Capture the cell that displays the provided text and extract its [x, y] central coordinate. 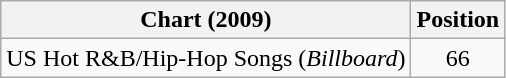
66 [458, 58]
Chart (2009) [206, 20]
Position [458, 20]
US Hot R&B/Hip-Hop Songs (Billboard) [206, 58]
